Search for the cell housing the specified text and yield its [x, y] center coordinate. 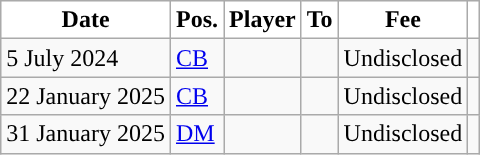
Date [86, 20]
DM [196, 134]
5 July 2024 [86, 58]
22 January 2025 [86, 96]
Pos. [196, 20]
Player [263, 20]
31 January 2025 [86, 134]
Fee [403, 20]
To [320, 20]
